Capture the cell that displays the provided text and extract its [x, y] central coordinate. 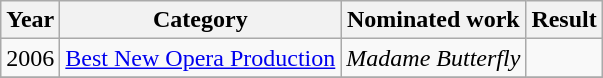
Best New Opera Production [200, 58]
Madame Butterfly [434, 58]
Nominated work [434, 20]
Category [200, 20]
Year [30, 20]
Result [564, 20]
2006 [30, 58]
